From the cell containing the given text, extract its center point as [x, y] coordinate. 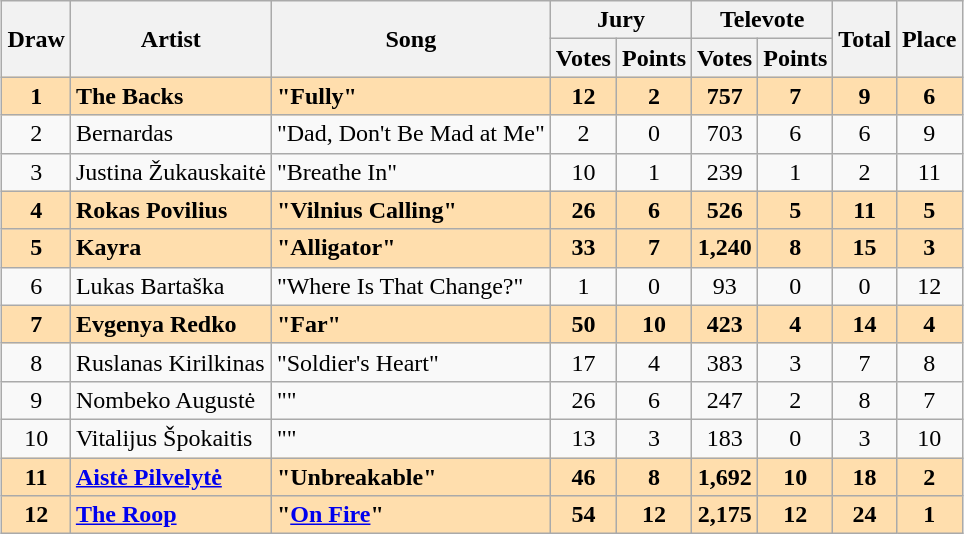
Televote [762, 20]
Bernardas [170, 134]
Ruslanas Kirilkinas [170, 362]
"Where Is That Change?" [410, 286]
1,692 [725, 477]
18 [865, 477]
703 [725, 134]
"Soldier's Heart" [410, 362]
Song [410, 39]
Place [929, 39]
"On Fire" [410, 515]
14 [865, 324]
383 [725, 362]
93 [725, 286]
46 [583, 477]
Jury [620, 20]
"Unbreakable" [410, 477]
Vitalijus Špokaitis [170, 438]
423 [725, 324]
"Fully" [410, 96]
2,175 [725, 515]
Nombeko Augustė [170, 400]
Aistė Pilvelytė [170, 477]
"Dad, Don't Be Mad at Me" [410, 134]
1,240 [725, 248]
50 [583, 324]
Artist [170, 39]
"Vilnius Calling" [410, 210]
Draw [36, 39]
526 [725, 210]
"Alligator" [410, 248]
Rokas Povilius [170, 210]
247 [725, 400]
33 [583, 248]
Total [865, 39]
757 [725, 96]
54 [583, 515]
183 [725, 438]
The Backs [170, 96]
"Far" [410, 324]
13 [583, 438]
239 [725, 172]
Evgenya Redko [170, 324]
15 [865, 248]
Kayra [170, 248]
The Roop [170, 515]
"Breathe In" [410, 172]
Justina Žukauskaitė [170, 172]
Lukas Bartaška [170, 286]
17 [583, 362]
24 [865, 515]
